Determine the [X, Y] coordinate at the center of the cell enclosing the given text.  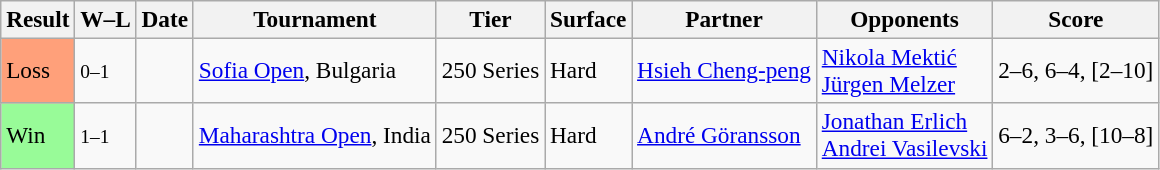
Hsieh Cheng-peng [724, 70]
Score [1076, 19]
W–L [106, 19]
2–6, 6–4, [2–10] [1076, 70]
0–1 [106, 70]
Date [164, 19]
Opponents [904, 19]
1–1 [106, 136]
Win [38, 136]
6–2, 3–6, [10–8] [1076, 136]
Nikola Mektić Jürgen Melzer [904, 70]
Sofia Open, Bulgaria [314, 70]
Tier [490, 19]
Surface [588, 19]
Jonathan Erlich Andrei Vasilevski [904, 136]
Result [38, 19]
Loss [38, 70]
Tournament [314, 19]
André Göransson [724, 136]
Maharashtra Open, India [314, 136]
Partner [724, 19]
